Return (x, y) of the center of cell containing provided text 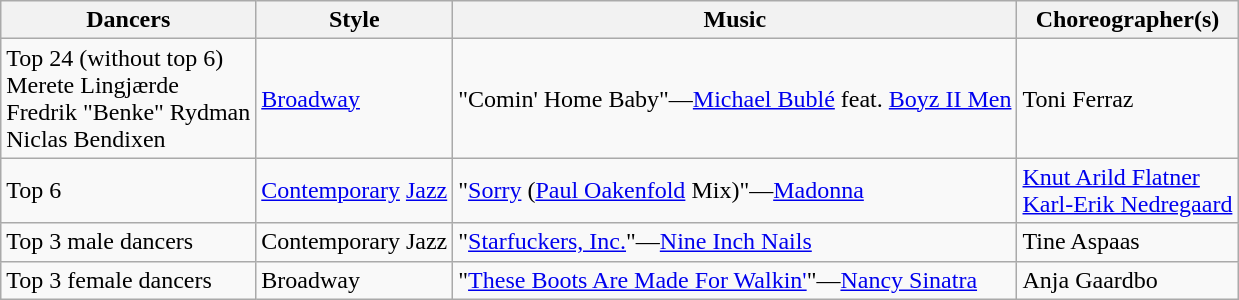
Tine Aspaas (1128, 242)
Top 3 male dancers (128, 242)
Knut Arild FlatnerKarl-Erik Nedregaard (1128, 190)
Toni Ferraz (1128, 98)
Dancers (128, 20)
Music (735, 20)
Choreographer(s) (1128, 20)
"Starfuckers, Inc."—Nine Inch Nails (735, 242)
Anja Gaardbo (1128, 280)
Top 6 (128, 190)
"Comin' Home Baby"—Michael Bublé feat. Boyz II Men (735, 98)
"These Boots Are Made For Walkin'"—Nancy Sinatra (735, 280)
Top 24 (without top 6)Merete LingjærdeFredrik "Benke" RydmanNiclas Bendixen (128, 98)
Top 3 female dancers (128, 280)
Style (354, 20)
"Sorry (Paul Oakenfold Mix)"—Madonna (735, 190)
